Determine the (x, y) coordinate at the center of the cell enclosing the given text.  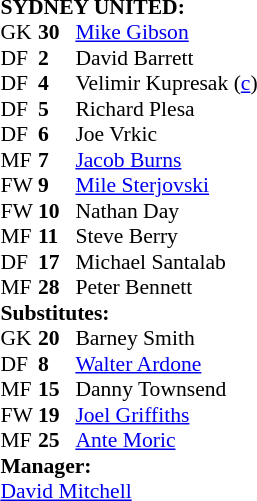
Jacob Burns (166, 160)
28 (57, 287)
Danny Townsend (166, 389)
Peter Bennett (166, 287)
Walter Ardone (166, 364)
25 (57, 441)
Ante Moric (166, 441)
Mike Gibson (166, 33)
Substitutes: (128, 313)
9 (57, 185)
Velimir Kupresak (c) (166, 83)
Joe Vrkic (166, 135)
Barney Smith (166, 339)
Richard Plesa (166, 109)
19 (57, 415)
7 (57, 160)
Manager: (128, 466)
8 (57, 364)
Nathan Day (166, 211)
Michael Santalab (166, 262)
10 (57, 211)
Joel Griffiths (166, 415)
30 (57, 33)
20 (57, 339)
15 (57, 389)
5 (57, 109)
6 (57, 135)
David Barrett (166, 58)
Mile Sterjovski (166, 185)
4 (57, 83)
Steve Berry (166, 237)
2 (57, 58)
17 (57, 262)
11 (57, 237)
